Output the [x, y] coordinate of the center of the cell containing the given text.  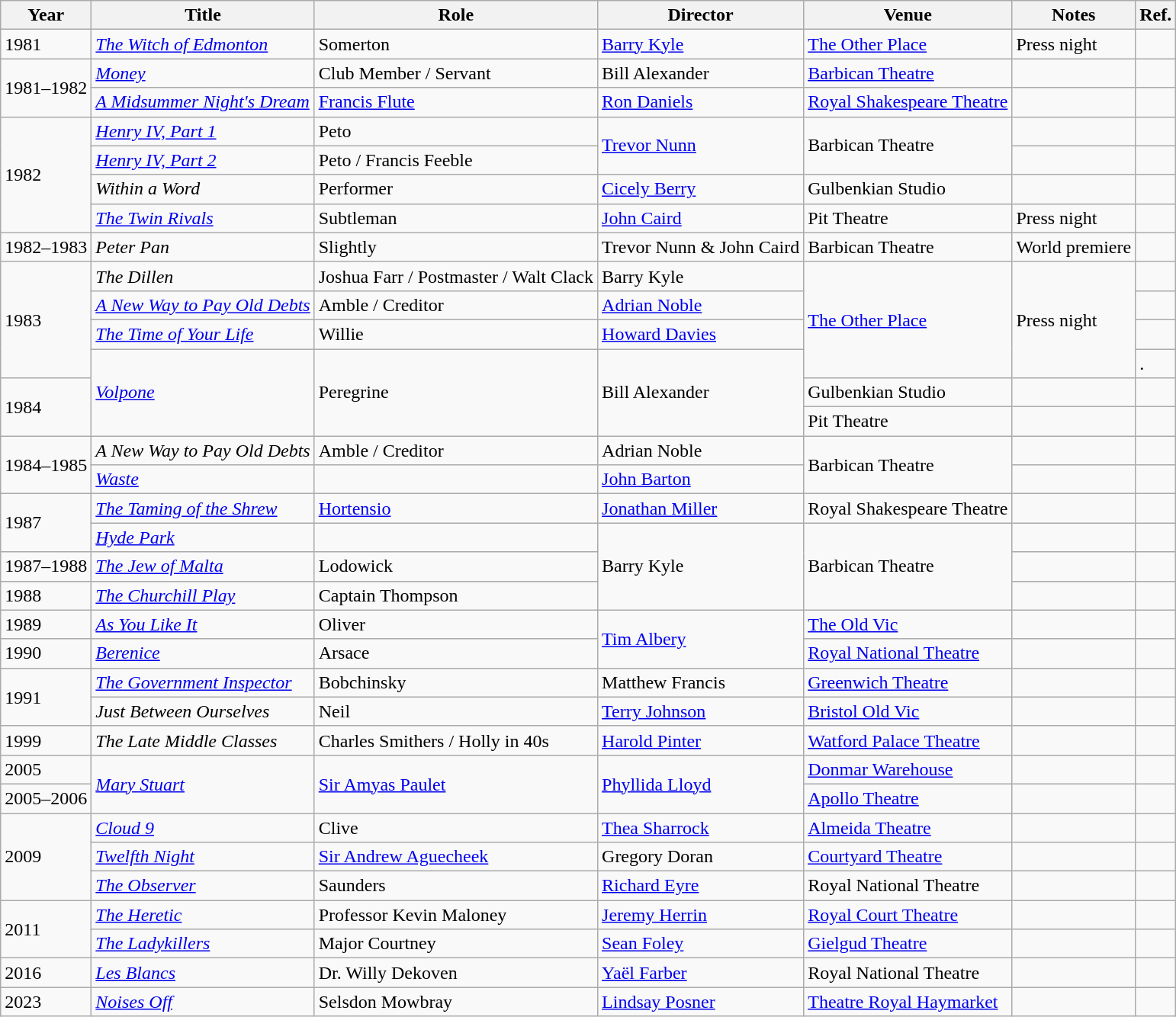
Arsace [456, 653]
1989 [46, 624]
Hyde Park [203, 537]
Captain Thompson [456, 595]
1987 [46, 523]
Peter Pan [203, 247]
Neil [456, 711]
1982 [46, 175]
1984 [46, 407]
Almeida Theatre [908, 827]
Trevor Nunn [701, 146]
1999 [46, 740]
Henry IV, Part 2 [203, 160]
Tim Albery [701, 639]
John Caird [701, 218]
Clive [456, 827]
Waste [203, 480]
The Jew of Malta [203, 566]
Phyllida Lloyd [701, 784]
Saunders [456, 886]
Club Member / Servant [456, 73]
Subtleman [456, 218]
Cloud 9 [203, 827]
2011 [46, 929]
Yaël Farber [701, 973]
Henry IV, Part 1 [203, 131]
2009 [46, 856]
Noises Off [203, 1002]
Twelfth Night [203, 857]
2023 [46, 1002]
Sir Andrew Aguecheek [456, 857]
Charles Smithers / Holly in 40s [456, 740]
1990 [46, 653]
Sean Foley [701, 944]
1981–1982 [46, 88]
The Heretic [203, 915]
Mary Stuart [203, 784]
The Time of Your Life [203, 334]
The Ladykillers [203, 944]
Volpone [203, 393]
Sir Amyas Paulet [456, 784]
2016 [46, 973]
Director [701, 15]
Ron Daniels [701, 102]
Bristol Old Vic [908, 711]
Gregory Doran [701, 857]
Apollo Theatre [908, 798]
Performer [456, 189]
1981 [46, 44]
Gielgud Theatre [908, 944]
Ref. [1156, 15]
Title [203, 15]
Theatre Royal Haymarket [908, 1002]
Les Blancs [203, 973]
1991 [46, 697]
Greenwich Theatre [908, 682]
Jeremy Herrin [701, 915]
1983 [46, 319]
Jonathan Miller [701, 508]
Matthew Francis [701, 682]
. [1156, 364]
The Witch of Edmonton [203, 44]
Terry Johnson [701, 711]
A Midsummer Night's Dream [203, 102]
The Late Middle Classes [203, 740]
Selsdon Mowbray [456, 1002]
Joshua Farr / Postmaster / Walt Clack [456, 276]
Berenice [203, 653]
John Barton [701, 480]
Howard Davies [701, 334]
Oliver [456, 624]
Within a Word [203, 189]
The Twin Rivals [203, 218]
Just Between Ourselves [203, 711]
Year [46, 15]
Lindsay Posner [701, 1002]
The Churchill Play [203, 595]
Money [203, 73]
1982–1983 [46, 247]
Richard Eyre [701, 886]
Peregrine [456, 393]
Notes [1074, 15]
1984–1985 [46, 465]
Thea Sharrock [701, 827]
Venue [908, 15]
Peto [456, 131]
Peto / Francis Feeble [456, 160]
As You Like It [203, 624]
Royal Court Theatre [908, 915]
Somerton [456, 44]
1988 [46, 595]
1987–1988 [46, 566]
Lodowick [456, 566]
Francis Flute [456, 102]
Hortensio [456, 508]
Willie [456, 334]
Trevor Nunn & John Caird [701, 247]
Courtyard Theatre [908, 857]
Watford Palace Theatre [908, 740]
Harold Pinter [701, 740]
The Observer [203, 886]
Role [456, 15]
The Government Inspector [203, 682]
The Old Vic [908, 624]
Professor Kevin Maloney [456, 915]
The Dillen [203, 276]
The Taming of the Shrew [203, 508]
2005 [46, 769]
World premiere [1074, 247]
Major Courtney [456, 944]
Slightly [456, 247]
Bobchinsky [456, 682]
Dr. Willy Dekoven [456, 973]
2005–2006 [46, 798]
Cicely Berry [701, 189]
Donmar Warehouse [908, 769]
